Capture the cell that displays the provided text and extract its (x, y) central coordinate. 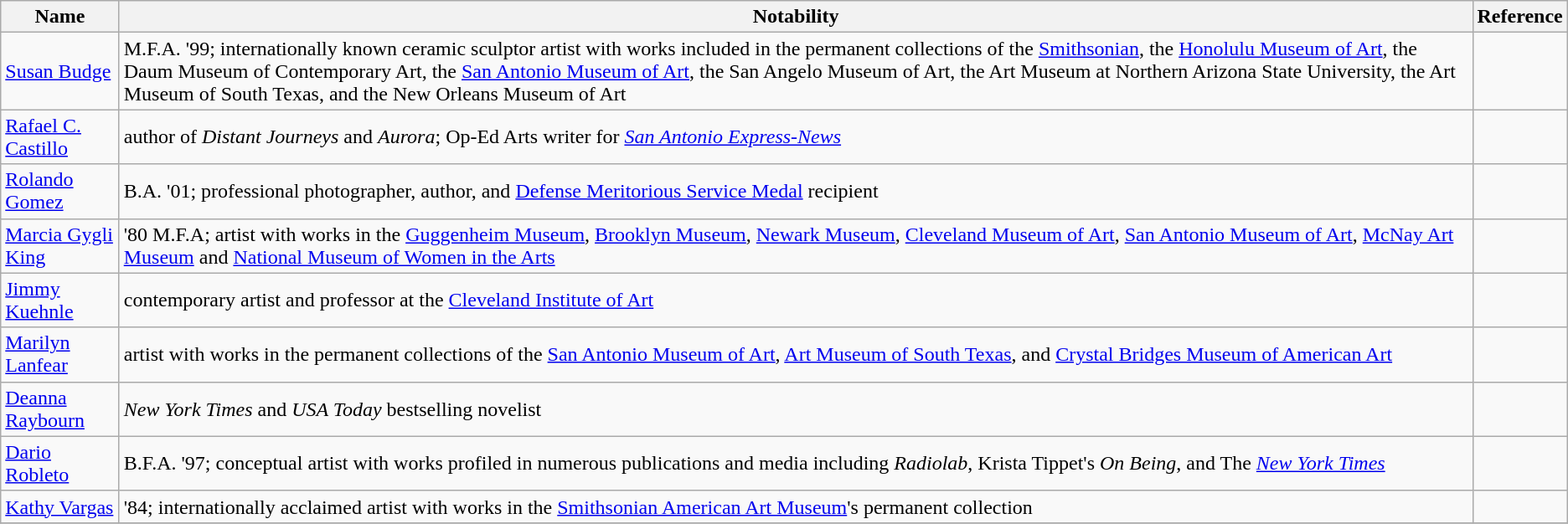
New York Times and USA Today bestselling novelist (796, 408)
Notability (796, 17)
Name (60, 17)
Marcia Gygli King (60, 246)
Rafael C. Castillo (60, 137)
Reference (1519, 17)
Rolando Gomez (60, 191)
Jimmy Kuehnle (60, 300)
Kathy Vargas (60, 506)
contemporary artist and professor at the Cleveland Institute of Art (796, 300)
B.A. '01; professional photographer, author, and Defense Meritorious Service Medal recipient (796, 191)
Susan Budge (60, 71)
author of Distant Journeys and Aurora; Op-Ed Arts writer for San Antonio Express-News (796, 137)
'84; internationally acclaimed artist with works in the Smithsonian American Art Museum's permanent collection (796, 506)
Deanna Raybourn (60, 408)
Dario Robleto (60, 464)
Marilyn Lanfear (60, 355)
